Determine the (x, y) coordinate at the center of the cell enclosing the given text.  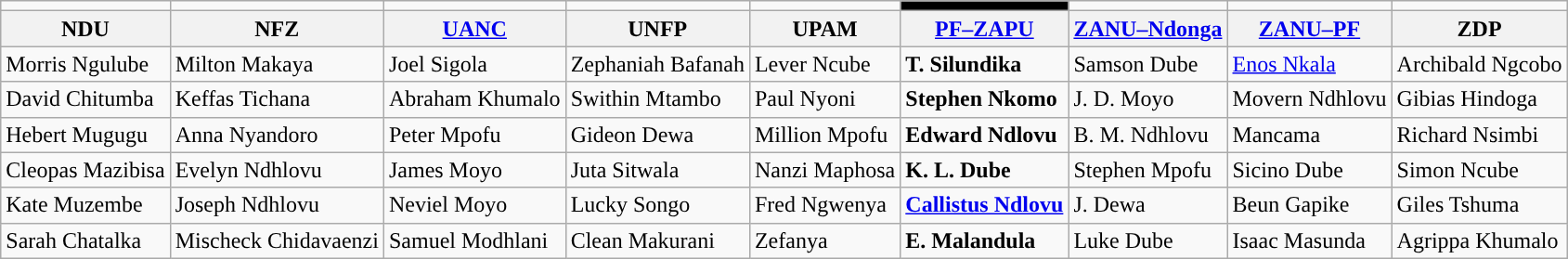
Anna Nyandoro (277, 135)
James Moyo (474, 170)
Samson Dube (1147, 64)
Fred Ngwenya (824, 205)
Kate Muzembe (85, 205)
Lever Ncube (824, 64)
Gideon Dewa (657, 135)
Movern Ndhlovu (1309, 99)
Abraham Khumalo (474, 99)
ZANU–Ndonga (1147, 29)
Sicino Dube (1309, 170)
Mischeck Chidavaenzi (277, 240)
Edward Ndlovu (984, 135)
Keffas Tichana (277, 99)
ZANU–PF (1309, 29)
Archibald Ngcobo (1480, 64)
B. M. Ndhlovu (1147, 135)
Morris Ngulube (85, 64)
Paul Nyoni (824, 99)
UANC (474, 29)
Peter Mpofu (474, 135)
Enos Nkala (1309, 64)
ZDP (1480, 29)
Gibias Hindoga (1480, 99)
Lucky Songo (657, 205)
NFZ (277, 29)
UNFP (657, 29)
K. L. Dube (984, 170)
Neviel Moyo (474, 205)
Mancama (1309, 135)
Clean Makurani (657, 240)
Simon Ncube (1480, 170)
J. Dewa (1147, 205)
Richard Nsimbi (1480, 135)
Evelyn Ndhlovu (277, 170)
Hebert Mugugu (85, 135)
Nanzi Maphosa (824, 170)
Beun Gapike (1309, 205)
Agrippa Khumalo (1480, 240)
Isaac Masunda (1309, 240)
UPAM (824, 29)
Zephaniah Bafanah (657, 64)
E. Malandula (984, 240)
Zefanya (824, 240)
Sarah Chatalka (85, 240)
David Chitumba (85, 99)
Million Mpofu (824, 135)
Swithin Mtambo (657, 99)
Samuel Modhlani (474, 240)
NDU (85, 29)
Joel Sigola (474, 64)
Joseph Ndhlovu (277, 205)
Cleopas Mazibisa (85, 170)
J. D. Moyo (1147, 99)
Juta Sitwala (657, 170)
Milton Makaya (277, 64)
Stephen Mpofu (1147, 170)
Luke Dube (1147, 240)
Giles Tshuma (1480, 205)
T. Silundika (984, 64)
Stephen Nkomo (984, 99)
Callistus Ndlovu (984, 205)
PF–ZAPU (984, 29)
